Determine the [X, Y] coordinate at the center of the cell enclosing the given text.  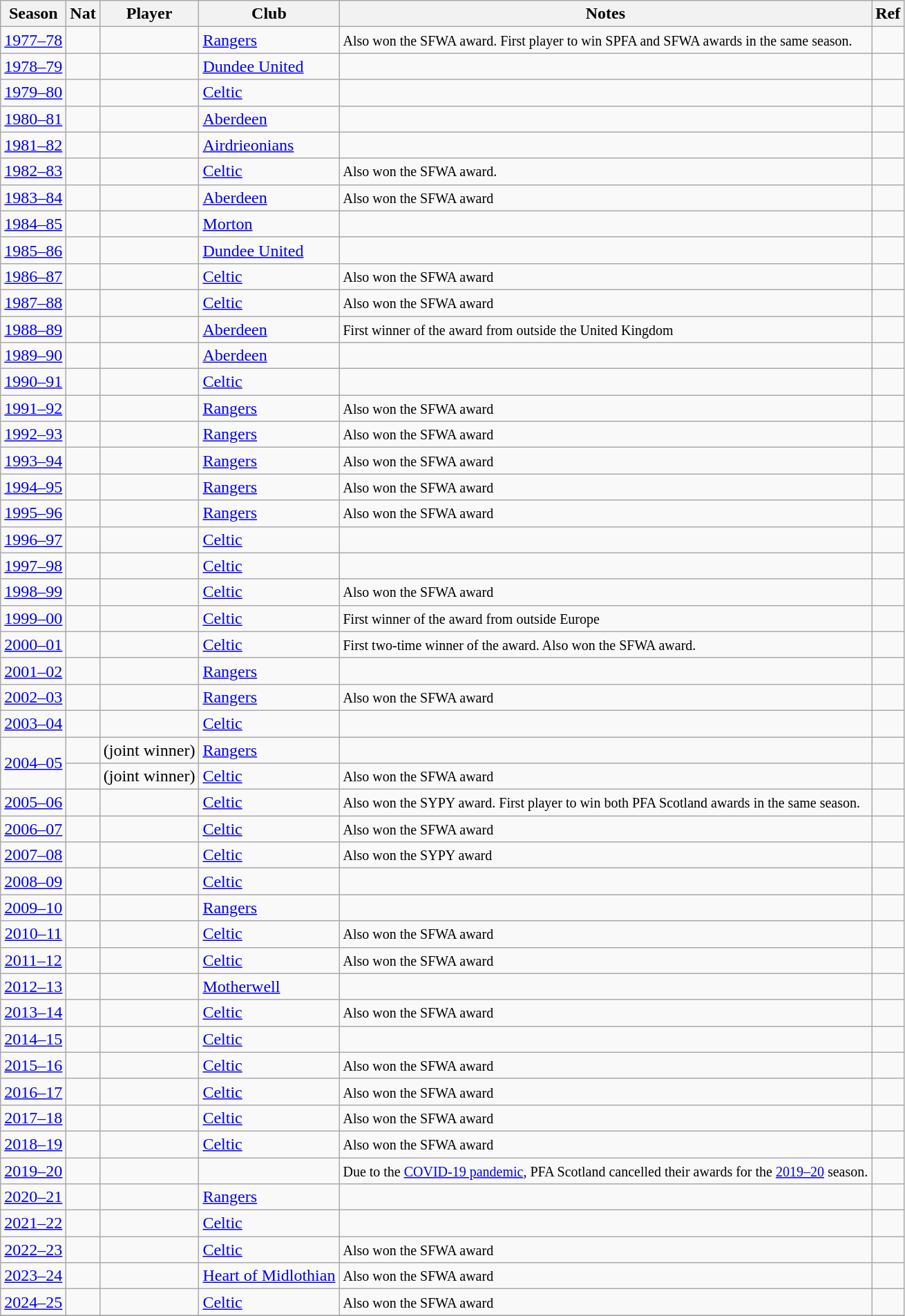
1983–84 [33, 198]
1987–88 [33, 303]
2002–03 [33, 697]
2017–18 [33, 1118]
Airdrieonians [269, 145]
1998–99 [33, 592]
2021–22 [33, 1223]
2003–04 [33, 723]
1994–95 [33, 487]
1979–80 [33, 93]
1997–98 [33, 566]
2004–05 [33, 763]
1981–82 [33, 145]
1995–96 [33, 513]
2015–16 [33, 1065]
Ref [888, 14]
2014–15 [33, 1039]
2019–20 [33, 1171]
Also won the SFWA award. [605, 171]
1985–86 [33, 250]
1991–92 [33, 408]
2024–25 [33, 1302]
1996–97 [33, 540]
1982–83 [33, 171]
First winner of the award from outside Europe [605, 618]
2009–10 [33, 908]
Notes [605, 14]
1986–87 [33, 276]
2000–01 [33, 645]
2016–17 [33, 1091]
1980–81 [33, 119]
Motherwell [269, 986]
1977–78 [33, 40]
2001–02 [33, 671]
1988–89 [33, 330]
2020–21 [33, 1197]
2008–09 [33, 881]
2013–14 [33, 1013]
Club [269, 14]
2007–08 [33, 855]
2022–23 [33, 1250]
2006–07 [33, 829]
Heart of Midlothian [269, 1276]
Due to the COVID-19 pandemic, PFA Scotland cancelled their awards for the 2019–20 season. [605, 1171]
2018–19 [33, 1144]
First winner of the award from outside the United Kingdom [605, 330]
Nat [83, 14]
1990–91 [33, 382]
2010–11 [33, 934]
Morton [269, 224]
1992–93 [33, 435]
First two-time winner of the award. Also won the SFWA award. [605, 645]
1999–00 [33, 618]
Season [33, 14]
1978–79 [33, 66]
Also won the SFWA award. First player to win SPFA and SFWA awards in the same season. [605, 40]
Also won the SYPY award. First player to win both PFA Scotland awards in the same season. [605, 803]
Also won the SYPY award [605, 855]
1984–85 [33, 224]
1993–94 [33, 461]
2023–24 [33, 1276]
2011–12 [33, 960]
2005–06 [33, 803]
1989–90 [33, 356]
Player [149, 14]
2012–13 [33, 986]
